Detect which cell encompasses the target text, then output its [X, Y] center coordinate. 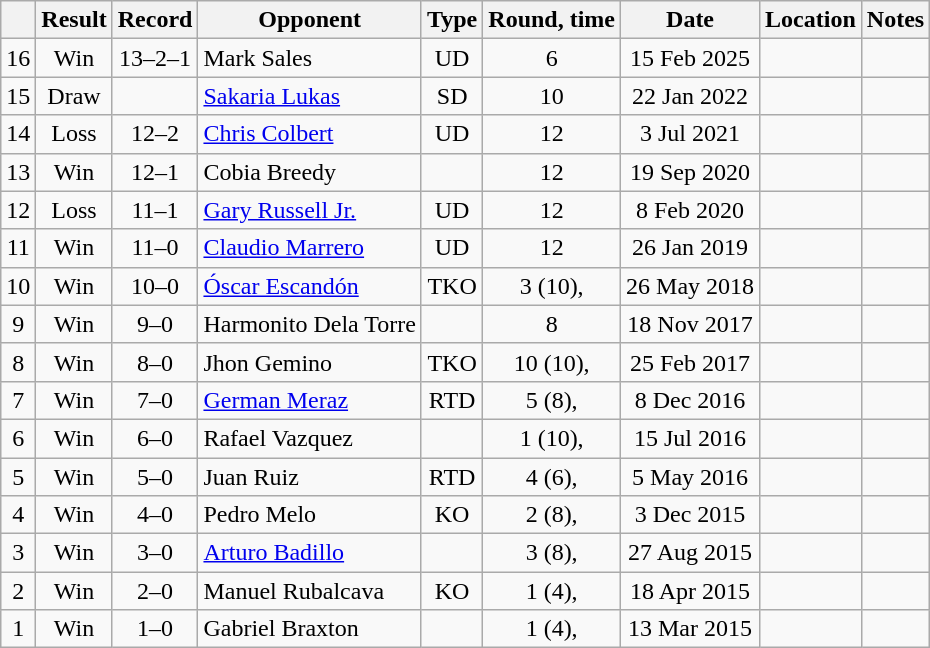
18 Apr 2015 [690, 591]
26 May 2018 [690, 286]
Opponent [310, 20]
Chris Colbert [310, 134]
Type [452, 20]
Notes [895, 20]
13–2–1 [155, 58]
2–0 [155, 591]
2 (8), [552, 515]
Arturo Badillo [310, 553]
19 Sep 2020 [690, 172]
26 Jan 2019 [690, 248]
3 Dec 2015 [690, 515]
13 [18, 172]
11–0 [155, 248]
16 [18, 58]
1 (10), [552, 438]
Gabriel Braxton [310, 629]
8 Dec 2016 [690, 400]
8–0 [155, 362]
13 Mar 2015 [690, 629]
Draw [74, 96]
25 Feb 2017 [690, 362]
Round, time [552, 20]
Manuel Rubalcava [310, 591]
11 [18, 248]
15 Feb 2025 [690, 58]
10–0 [155, 286]
SD [452, 96]
Result [74, 20]
5 May 2016 [690, 477]
4 (6), [552, 477]
12–1 [155, 172]
4–0 [155, 515]
15 [18, 96]
3 (8), [552, 553]
1–0 [155, 629]
3 [18, 553]
12–2 [155, 134]
Cobia Breedy [310, 172]
7 [18, 400]
Pedro Melo [310, 515]
German Meraz [310, 400]
6–0 [155, 438]
8 Feb 2020 [690, 210]
11–1 [155, 210]
15 Jul 2016 [690, 438]
Sakaria Lukas [310, 96]
3–0 [155, 553]
Rafael Vazquez [310, 438]
14 [18, 134]
5 (8), [552, 400]
Date [690, 20]
5–0 [155, 477]
5 [18, 477]
Location [811, 20]
3 Jul 2021 [690, 134]
22 Jan 2022 [690, 96]
9–0 [155, 324]
18 Nov 2017 [690, 324]
Jhon Gemino [310, 362]
9 [18, 324]
Mark Sales [310, 58]
Record [155, 20]
27 Aug 2015 [690, 553]
2 [18, 591]
4 [18, 515]
Juan Ruiz [310, 477]
7–0 [155, 400]
1 [18, 629]
3 (10), [552, 286]
Harmonito Dela Torre [310, 324]
Gary Russell Jr. [310, 210]
Óscar Escandón [310, 286]
Claudio Marrero [310, 248]
10 (10), [552, 362]
